Provide the [X, Y] coordinate of the cell's center where the given text is located.  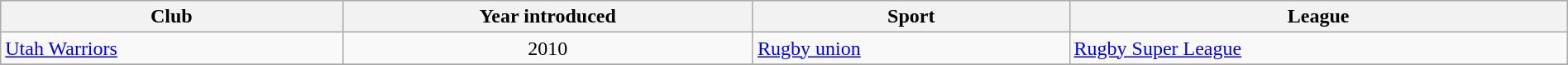
Utah Warriors [172, 48]
Year introduced [547, 17]
Rugby union [911, 48]
Rugby Super League [1318, 48]
League [1318, 17]
Club [172, 17]
2010 [547, 48]
Sport [911, 17]
